Output the (X, Y) coordinate of the center of the cell containing the given text.  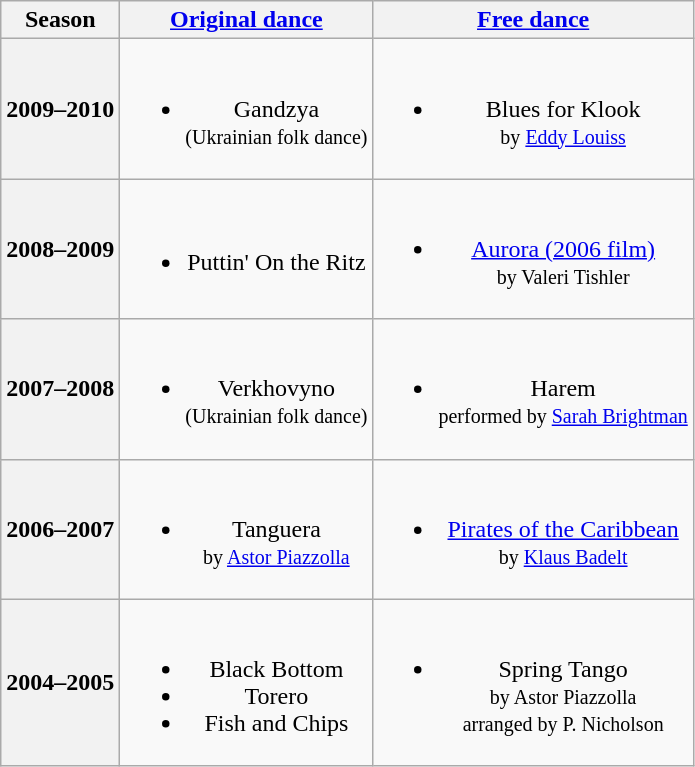
Spring Tango by Astor Piazzolla arranged by P. Nicholson (533, 682)
Original dance (246, 20)
Aurora (2006 film) by Valeri Tishler (533, 249)
Verkhovyno (Ukrainian folk dance) (246, 389)
2006–2007 (60, 529)
Puttin' On the Ritz (246, 249)
Season (60, 20)
Harem performed by Sarah Brightman (533, 389)
Pirates of the Caribbean by Klaus Badelt (533, 529)
Black BottomToreroFish and Chips (246, 682)
2008–2009 (60, 249)
2007–2008 (60, 389)
Tanguera by Astor Piazzolla (246, 529)
Blues for Klook by Eddy Louiss (533, 109)
2009–2010 (60, 109)
Free dance (533, 20)
2004–2005 (60, 682)
Gandzya (Ukrainian folk dance) (246, 109)
